Pinpoint the cell where the given text exists, returning its (X, Y) midpoint coordinate. 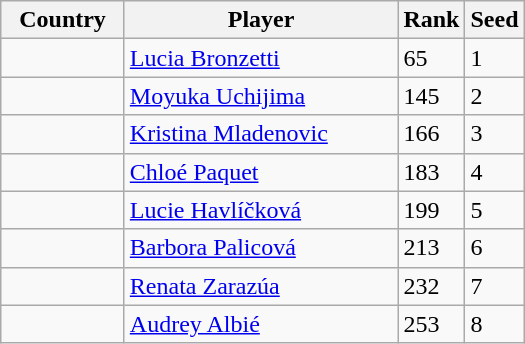
1 (494, 58)
166 (432, 134)
Seed (494, 20)
4 (494, 172)
7 (494, 286)
Kristina Mladenovic (261, 134)
8 (494, 324)
232 (432, 286)
Rank (432, 20)
213 (432, 248)
199 (432, 210)
Lucie Havlíčková (261, 210)
145 (432, 96)
65 (432, 58)
Moyuka Uchijima (261, 96)
183 (432, 172)
Chloé Paquet (261, 172)
Barbora Palicová (261, 248)
Audrey Albié (261, 324)
2 (494, 96)
Renata Zarazúa (261, 286)
Player (261, 20)
253 (432, 324)
3 (494, 134)
6 (494, 248)
5 (494, 210)
Country (63, 20)
Lucia Bronzetti (261, 58)
